For the text-containing cell, return its midpoint in (X, Y) coordinate format. 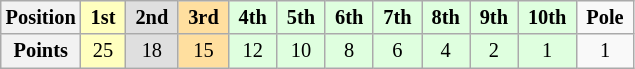
Pole (604, 17)
6th (349, 17)
2nd (152, 17)
12 (253, 51)
4 (446, 51)
18 (152, 51)
Points (41, 51)
9th (494, 17)
Position (41, 17)
25 (104, 51)
8 (349, 51)
8th (446, 17)
4th (253, 17)
2 (494, 51)
1st (104, 17)
10 (301, 51)
15 (203, 51)
6 (397, 51)
7th (397, 17)
5th (301, 17)
3rd (203, 17)
10th (547, 17)
